Locate the cell with the specified text and output its [x, y] center coordinate. 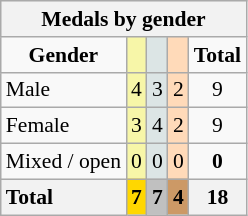
Female [64, 126]
Male [64, 90]
Gender [64, 55]
18 [218, 197]
Mixed / open [64, 162]
Medals by gender [124, 19]
